Return the [x, y] coordinate for the center point of the cell that contains the specified text.  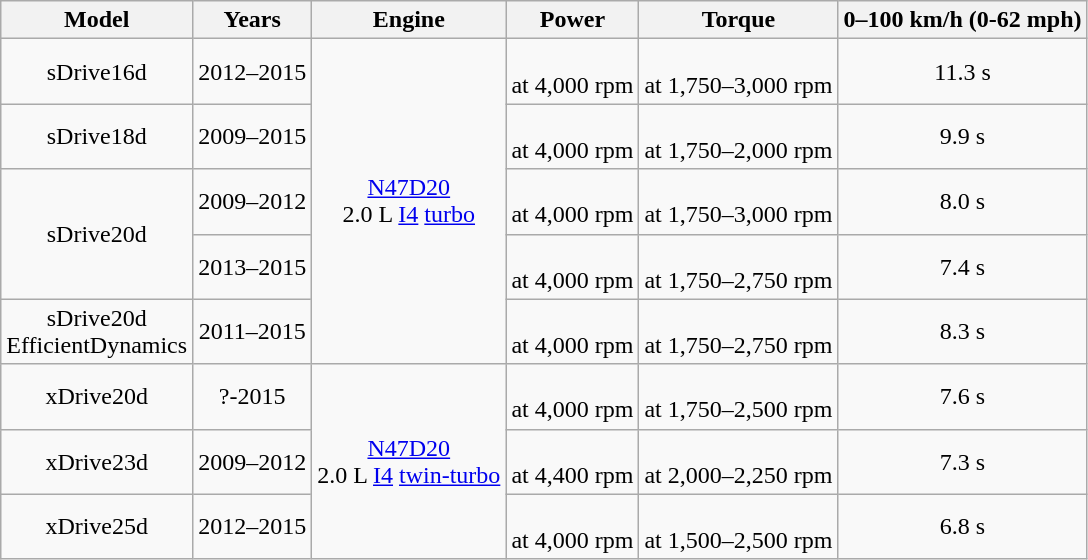
at 1,750–2,000 rpm [738, 136]
2009–2015 [252, 136]
N47D20 2.0 L I4 turbo [409, 202]
11.3 s [962, 72]
at 4,400 rpm [572, 462]
8.0 s [962, 202]
Engine [409, 20]
at 2,000–2,250 rpm [738, 462]
Years [252, 20]
7.3 s [962, 462]
N47D20 2.0 L I4 twin-turbo [409, 462]
sDrive20d [97, 234]
sDrive16d [97, 72]
0–100 km/h (0-62 mph) [962, 20]
sDrive18d [97, 136]
9.9 s [962, 136]
2011–2015 [252, 332]
?-2015 [252, 396]
at 1,500–2,500 rpm [738, 526]
Torque [738, 20]
xDrive25d [97, 526]
7.6 s [962, 396]
xDrive20d [97, 396]
xDrive23d [97, 462]
at 1,750–2,500 rpm [738, 396]
Model [97, 20]
sDrive20d EfficientDynamics [97, 332]
6.8 s [962, 526]
Power [572, 20]
2013–2015 [252, 266]
8.3 s [962, 332]
7.4 s [962, 266]
